Detect which cell encompasses the target text, then output its [X, Y] center coordinate. 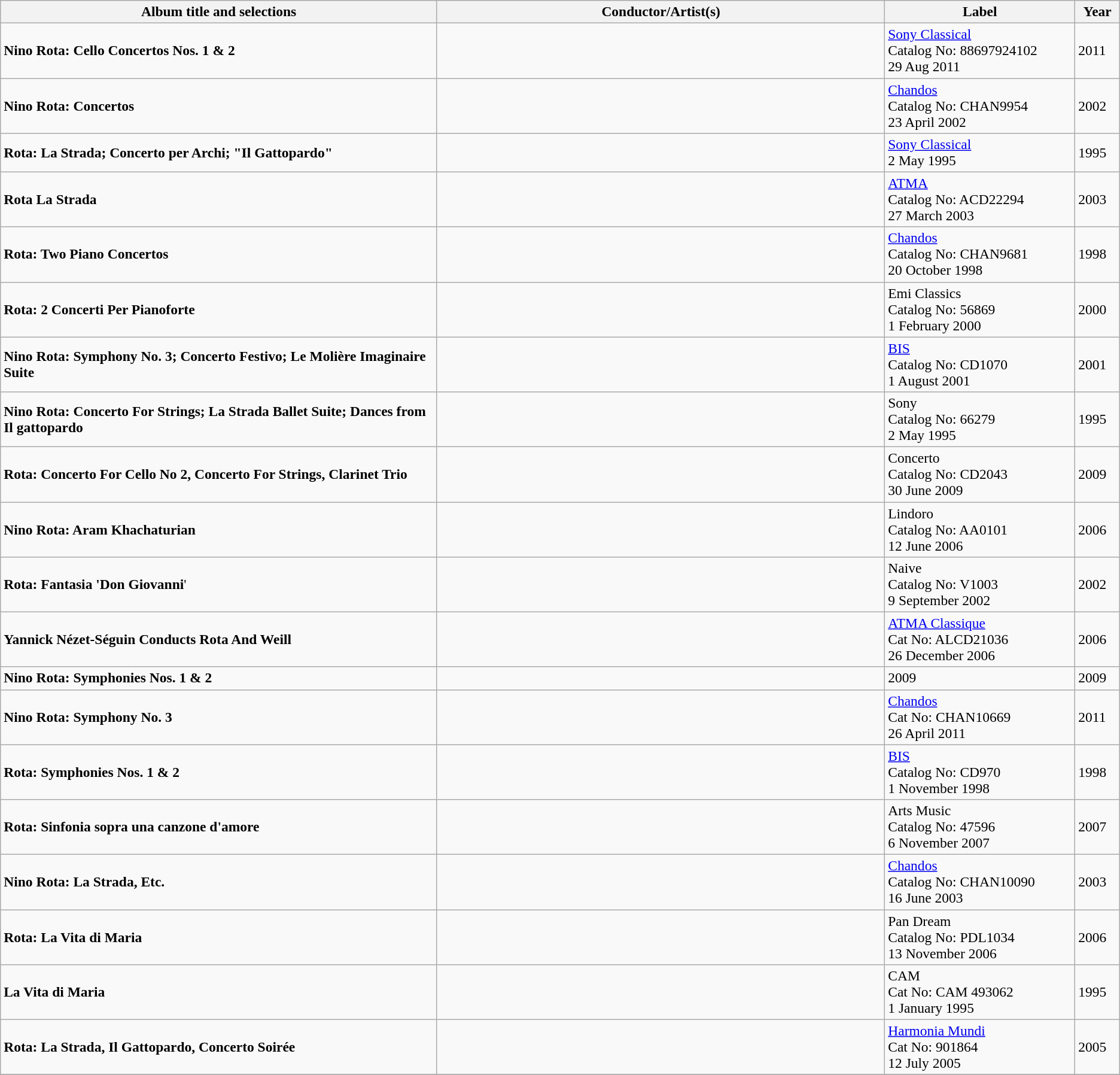
Rota: 2 Concerti Per Pianoforte [219, 309]
Rota: Two Piano Concertos [219, 254]
2000 [1097, 309]
La Vita di Maria [219, 992]
Album title and selections [219, 11]
ATMACatalog No: ACD2229427 March 2003 [980, 199]
Pan DreamCatalog No: PDL103413 November 2006 [980, 937]
Rota: La Strada, Il Gattopardo, Concerto Soirée [219, 1047]
ChandosCatalog No: CHAN1009016 June 2003 [980, 882]
Harmonia MundiCat No: 90186412 July 2005 [980, 1047]
ATMA ClassiqueCat No: ALCD2103626 December 2006 [980, 639]
2005 [1097, 1047]
CAMCat No: CAM 4930621 January 1995 [980, 992]
2001 [1097, 365]
LindoroCatalog No: AA010112 June 2006 [980, 529]
Nino Rota: Aram Khachaturian [219, 529]
Sony Classical Catalog No: 88697924102 29 Aug 2011 [980, 50]
BISCatalog No: CD9701 November 1998 [980, 772]
Nino Rota: Concertos [219, 105]
Rota: La Vita di Maria [219, 937]
SonyCatalog No: 662792 May 1995 [980, 419]
Nino Rota: Symphony No. 3; Concerto Festivo; Le Molière Imaginaire Suite [219, 365]
Nino Rota: Concerto For Strings; La Strada Ballet Suite; Dances from Il gattopardo [219, 419]
Nino Rota: Cello Concertos Nos. 1 & 2 [219, 50]
ChandosCatalog No: CHAN968120 October 1998 [980, 254]
Nino Rota: La Strada, Etc. [219, 882]
Rota: Symphonies Nos. 1 & 2 [219, 772]
ChandosCatalog No: CHAN995423 April 2002 [980, 105]
ConcertoCatalog No: CD204330 June 2009 [980, 474]
Rota: Sinfonia sopra una canzone d'amore [219, 827]
Year [1097, 11]
Rota: La Strada; Concerto per Archi; "Il Gattopardo" [219, 152]
Nino Rota: Symphony No. 3 [219, 717]
Emi ClassicsCatalog No: 568691 February 2000 [980, 309]
Rota: Concerto For Cello No 2, Concerto For Strings, Clarinet Trio [219, 474]
Rota: Fantasia 'Don Giovanni' [219, 584]
Nino Rota: Symphonies Nos. 1 & 2 [219, 678]
NaiveCatalog No: V10039 September 2002 [980, 584]
Arts MusicCatalog No: 475966 November 2007 [980, 827]
BISCatalog No: CD10701 August 2001 [980, 365]
Conductor/Artist(s) [661, 11]
ChandosCat No: CHAN1066926 April 2011 [980, 717]
2007 [1097, 827]
Rota La Strada [219, 199]
Yannick Nézet-Séguin Conducts Rota And Weill [219, 639]
Label [980, 11]
Sony Classical2 May 1995 [980, 152]
